Detect which cell encompasses the target text, then output its [x, y] center coordinate. 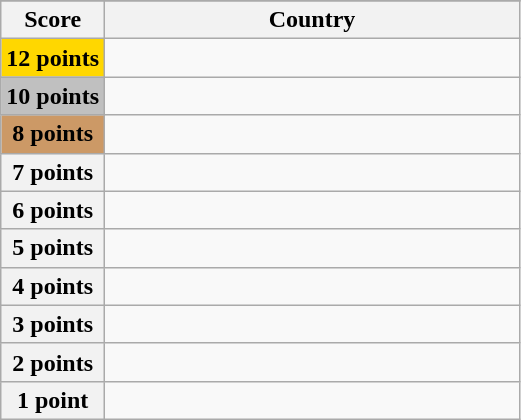
7 points [53, 172]
6 points [53, 210]
5 points [53, 248]
8 points [53, 134]
2 points [53, 362]
10 points [53, 96]
3 points [53, 324]
12 points [53, 58]
4 points [53, 286]
Score [53, 20]
1 point [53, 400]
Country [312, 20]
